Identify which cell holds the provided text, then report its (X, Y) central coordinate. 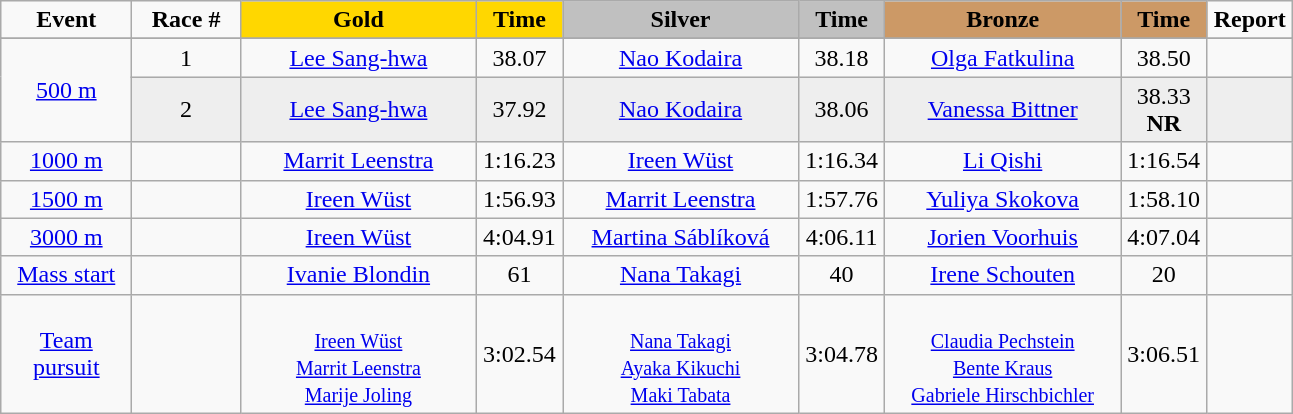
38.07 (519, 58)
4:07.04 (1164, 237)
Team pursuit (66, 354)
38.33NR (1164, 110)
Irene Schouten (1003, 275)
500 m (66, 90)
37.92 (519, 110)
Gold (358, 20)
4:06.11 (842, 237)
Race # (186, 20)
Ivanie Blondin (358, 275)
1000 m (66, 161)
3000 m (66, 237)
Claudia PechsteinBente KrausGabriele Hirschbichler (1003, 354)
Event (66, 20)
4:04.91 (519, 237)
40 (842, 275)
Silver (680, 20)
1 (186, 58)
1:16.23 (519, 161)
Ireen WüstMarrit LeenstraMarije Joling (358, 354)
Report (1250, 20)
38.50 (1164, 58)
Mass start (66, 275)
20 (1164, 275)
Nana TakagiAyaka KikuchiMaki Tabata (680, 354)
Jorien Voorhuis (1003, 237)
Bronze (1003, 20)
1500 m (66, 199)
61 (519, 275)
38.18 (842, 58)
3:04.78 (842, 354)
3:02.54 (519, 354)
38.06 (842, 110)
Yuliya Skokova (1003, 199)
Nana Takagi (680, 275)
1:16.54 (1164, 161)
3:06.51 (1164, 354)
Martina Sáblíková (680, 237)
1:57.76 (842, 199)
Li Qishi (1003, 161)
2 (186, 110)
1:58.10 (1164, 199)
1:16.34 (842, 161)
Olga Fatkulina (1003, 58)
1:56.93 (519, 199)
Vanessa Bittner (1003, 110)
